For the text-containing cell, return its midpoint in [x, y] coordinate format. 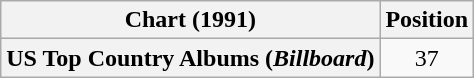
Position [427, 20]
Chart (1991) [190, 20]
37 [427, 58]
US Top Country Albums (Billboard) [190, 58]
